Return [x, y] of the center of cell containing provided text 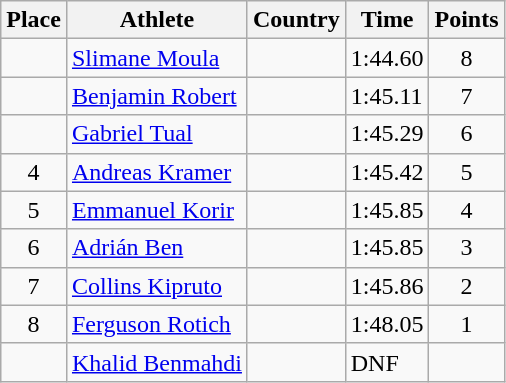
3 [466, 248]
Athlete [156, 20]
Time [387, 20]
Khalid Benmahdi [156, 362]
1 [466, 324]
DNF [387, 362]
Adrián Ben [156, 248]
1:45.11 [387, 96]
2 [466, 286]
Gabriel Tual [156, 134]
Points [466, 20]
Benjamin Robert [156, 96]
Emmanuel Korir [156, 210]
1:45.29 [387, 134]
1:45.86 [387, 286]
Collins Kipruto [156, 286]
Country [296, 20]
Andreas Kramer [156, 172]
Ferguson Rotich [156, 324]
Slimane Moula [156, 58]
Place [34, 20]
1:45.42 [387, 172]
1:44.60 [387, 58]
1:48.05 [387, 324]
